Locate the cell with the specified text and output its [X, Y] center coordinate. 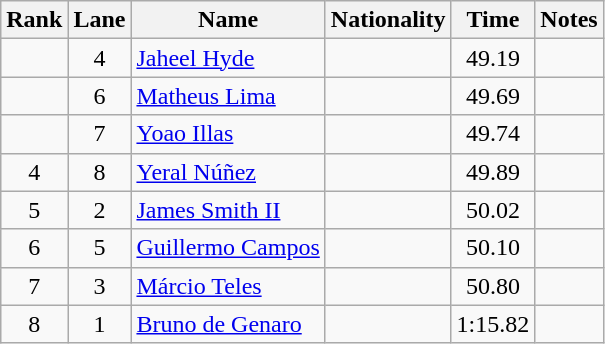
Rank [34, 20]
1 [100, 324]
49.19 [493, 58]
49.74 [493, 134]
49.69 [493, 96]
Notes [569, 20]
James Smith II [228, 210]
Márcio Teles [228, 286]
Yoao Illas [228, 134]
Bruno de Genaro [228, 324]
Name [228, 20]
50.02 [493, 210]
Lane [100, 20]
1:15.82 [493, 324]
2 [100, 210]
Nationality [388, 20]
Time [493, 20]
Matheus Lima [228, 96]
Guillermo Campos [228, 248]
Yeral Núñez [228, 172]
50.80 [493, 286]
Jaheel Hyde [228, 58]
49.89 [493, 172]
50.10 [493, 248]
3 [100, 286]
